Locate the cell with the specified text and output its [x, y] center coordinate. 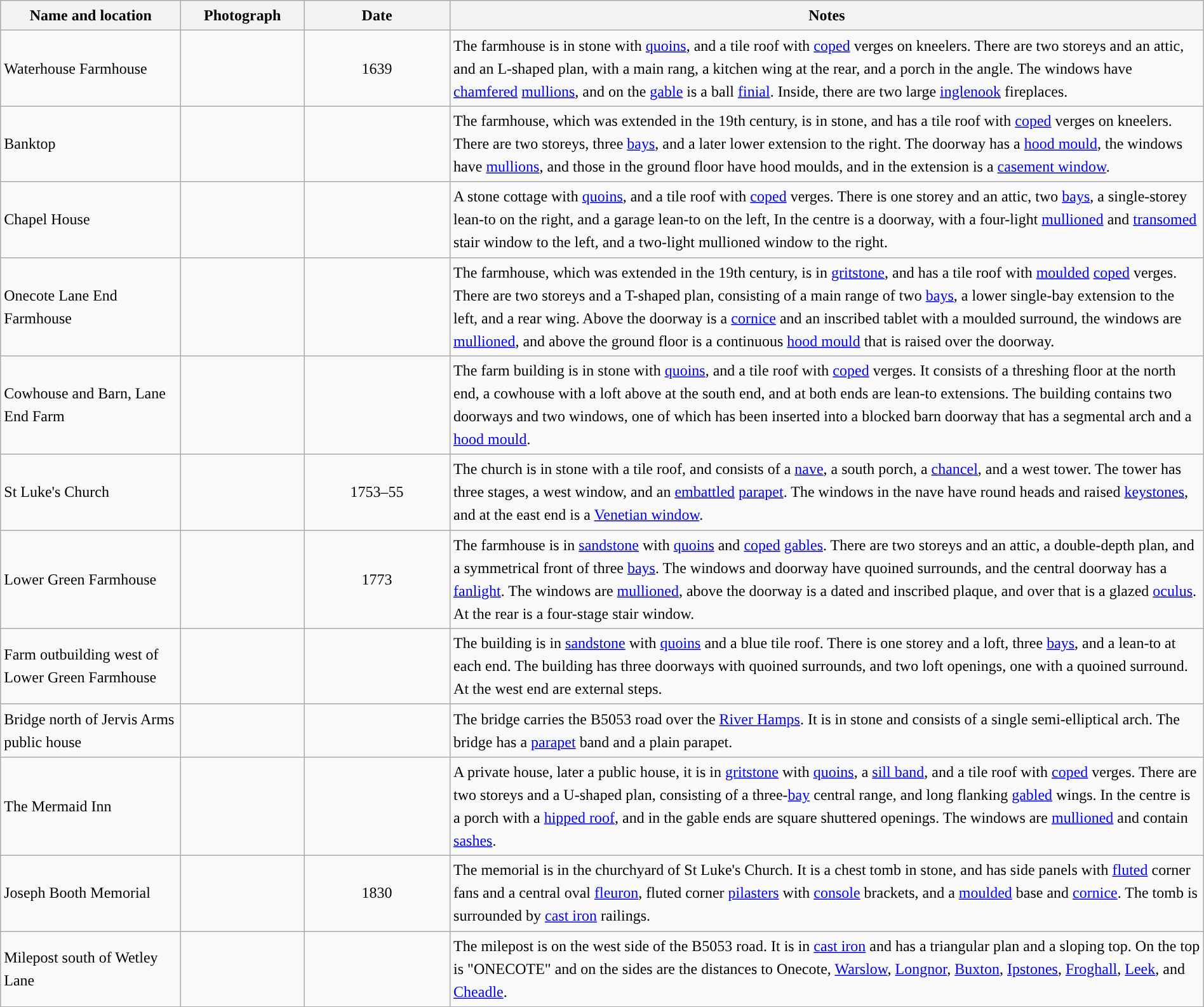
Cowhouse and Barn, Lane End Farm [91, 405]
Waterhouse Farmhouse [91, 69]
Notes [827, 15]
Onecote Lane End Farmhouse [91, 306]
Joseph Booth Memorial [91, 893]
1639 [377, 69]
St Luke's Church [91, 492]
Photograph [243, 15]
The Mermaid Inn [91, 806]
Bridge north of Jervis Arms public house [91, 731]
Milepost south of Wetley Lane [91, 970]
Lower Green Farmhouse [91, 579]
Chapel House [91, 220]
Farm outbuilding west of Lower Green Farmhouse [91, 666]
Name and location [91, 15]
Banktop [91, 144]
Date [377, 15]
1753–55 [377, 492]
1773 [377, 579]
1830 [377, 893]
